Locate the cell with the specified text and output its [X, Y] center coordinate. 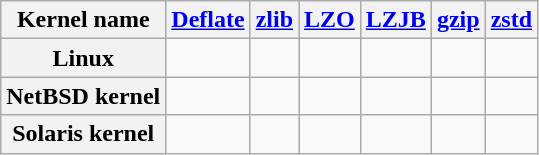
LZO [330, 20]
Kernel name [84, 20]
zstd [511, 20]
LZJB [396, 20]
Solaris kernel [84, 134]
NetBSD kernel [84, 96]
Deflate [208, 20]
gzip [458, 20]
Linux [84, 58]
zlib [274, 20]
